Locate the cell with the specified text and output its (x, y) center coordinate. 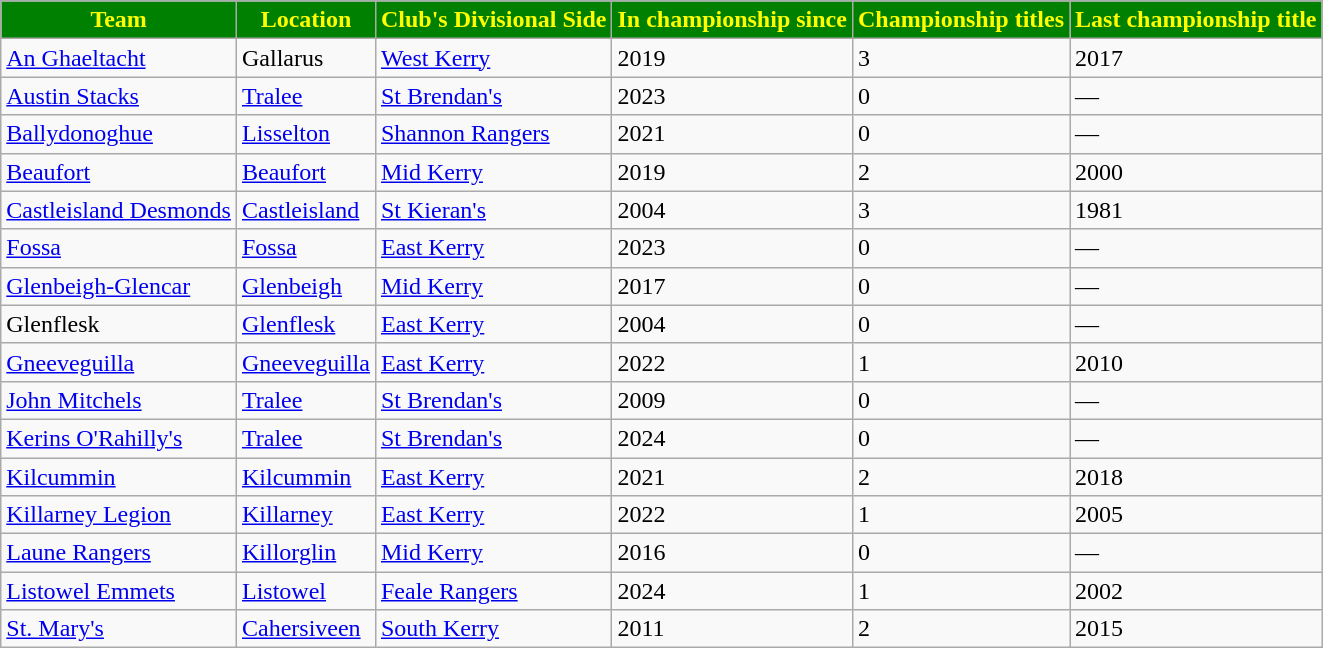
Killarney Legion (119, 515)
West Kerry (493, 58)
2009 (732, 400)
Last championship title (1196, 20)
Castleisland Desmonds (119, 210)
Ballydonoghue (119, 134)
1981 (1196, 210)
John Mitchels (119, 400)
Lisselton (306, 134)
Gallarus (306, 58)
Shannon Rangers (493, 134)
2018 (1196, 477)
2002 (1196, 591)
2005 (1196, 515)
Location (306, 20)
Team (119, 20)
Listowel (306, 591)
Kerins O'Rahilly's (119, 438)
Killorglin (306, 553)
Glenbeigh-Glencar (119, 286)
Castleisland (306, 210)
St. Mary's (119, 629)
2000 (1196, 172)
Club's Divisional Side (493, 20)
Championship titles (960, 20)
2016 (732, 553)
2010 (1196, 362)
Austin Stacks (119, 96)
In championship since (732, 20)
Cahersiveen (306, 629)
Feale Rangers (493, 591)
An Ghaeltacht (119, 58)
2015 (1196, 629)
Listowel Emmets (119, 591)
Glenbeigh (306, 286)
Laune Rangers (119, 553)
Killarney (306, 515)
2011 (732, 629)
South Kerry (493, 629)
St Kieran's (493, 210)
